Output the [x, y] coordinate of the center of the cell containing the given text.  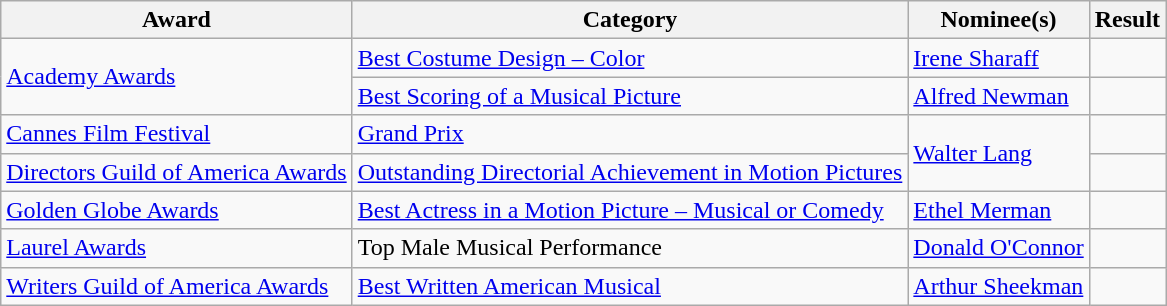
Laurel Awards [176, 248]
Outstanding Directorial Achievement in Motion Pictures [630, 172]
Best Written American Musical [630, 286]
Category [630, 20]
Nominee(s) [998, 20]
Arthur Sheekman [998, 286]
Walter Lang [998, 153]
Donald O'Connor [998, 248]
Alfred Newman [998, 96]
Top Male Musical Performance [630, 248]
Golden Globe Awards [176, 210]
Irene Sharaff [998, 58]
Directors Guild of America Awards [176, 172]
Best Scoring of a Musical Picture [630, 96]
Grand Prix [630, 134]
Best Costume Design – Color [630, 58]
Ethel Merman [998, 210]
Best Actress in a Motion Picture – Musical or Comedy [630, 210]
Cannes Film Festival [176, 134]
Academy Awards [176, 77]
Award [176, 20]
Writers Guild of America Awards [176, 286]
Result [1127, 20]
